Locate the cell with the specified text and output its [x, y] center coordinate. 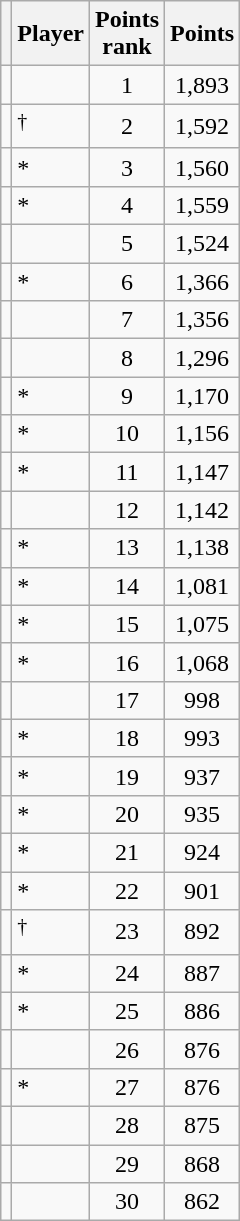
1,560 [202, 167]
Player [51, 34]
3 [128, 167]
6 [128, 282]
1,170 [202, 396]
1 [128, 85]
19 [128, 776]
10 [128, 434]
28 [128, 1125]
1,138 [202, 548]
9 [128, 396]
20 [128, 814]
7 [128, 320]
1,075 [202, 624]
875 [202, 1125]
14 [128, 586]
1,142 [202, 510]
1,356 [202, 320]
18 [128, 738]
21 [128, 853]
1,893 [202, 85]
937 [202, 776]
22 [128, 891]
Pointsrank [128, 34]
17 [128, 700]
25 [128, 1011]
1,366 [202, 282]
862 [202, 1202]
993 [202, 738]
2 [128, 126]
887 [202, 973]
16 [128, 662]
Points [202, 34]
868 [202, 1164]
27 [128, 1087]
23 [128, 932]
924 [202, 853]
1,156 [202, 434]
935 [202, 814]
892 [202, 932]
1,147 [202, 472]
11 [128, 472]
1,559 [202, 205]
30 [128, 1202]
13 [128, 548]
1,081 [202, 586]
1,296 [202, 358]
998 [202, 700]
1,068 [202, 662]
24 [128, 973]
901 [202, 891]
1,592 [202, 126]
5 [128, 244]
15 [128, 624]
1,524 [202, 244]
12 [128, 510]
886 [202, 1011]
29 [128, 1164]
8 [128, 358]
26 [128, 1049]
4 [128, 205]
